Search for the cell housing the specified text and yield its [x, y] center coordinate. 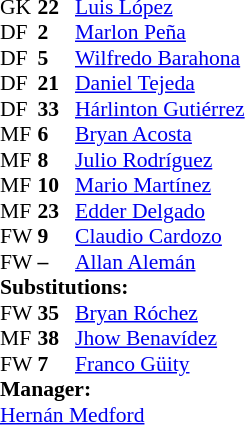
Mario Martínez [160, 185]
38 [57, 339]
21 [57, 83]
Marlon Peña [160, 33]
Bryan Róchez [160, 313]
10 [57, 185]
Jhow Benavídez [160, 339]
6 [57, 135]
Wilfredo Barahona [160, 58]
8 [57, 160]
33 [57, 109]
Manager: [122, 389]
Daniel Tejeda [160, 83]
2 [57, 33]
Substitutions: [122, 287]
– [57, 262]
Franco Güity [160, 364]
Claudio Cardozo [160, 237]
Julio Rodríguez [160, 160]
5 [57, 58]
9 [57, 237]
Allan Alemán [160, 262]
7 [57, 364]
23 [57, 211]
Bryan Acosta [160, 135]
35 [57, 313]
Hárlinton Gutiérrez [160, 109]
Edder Delgado [160, 211]
